Return the [x, y] coordinate for the center point of the cell that contains the specified text.  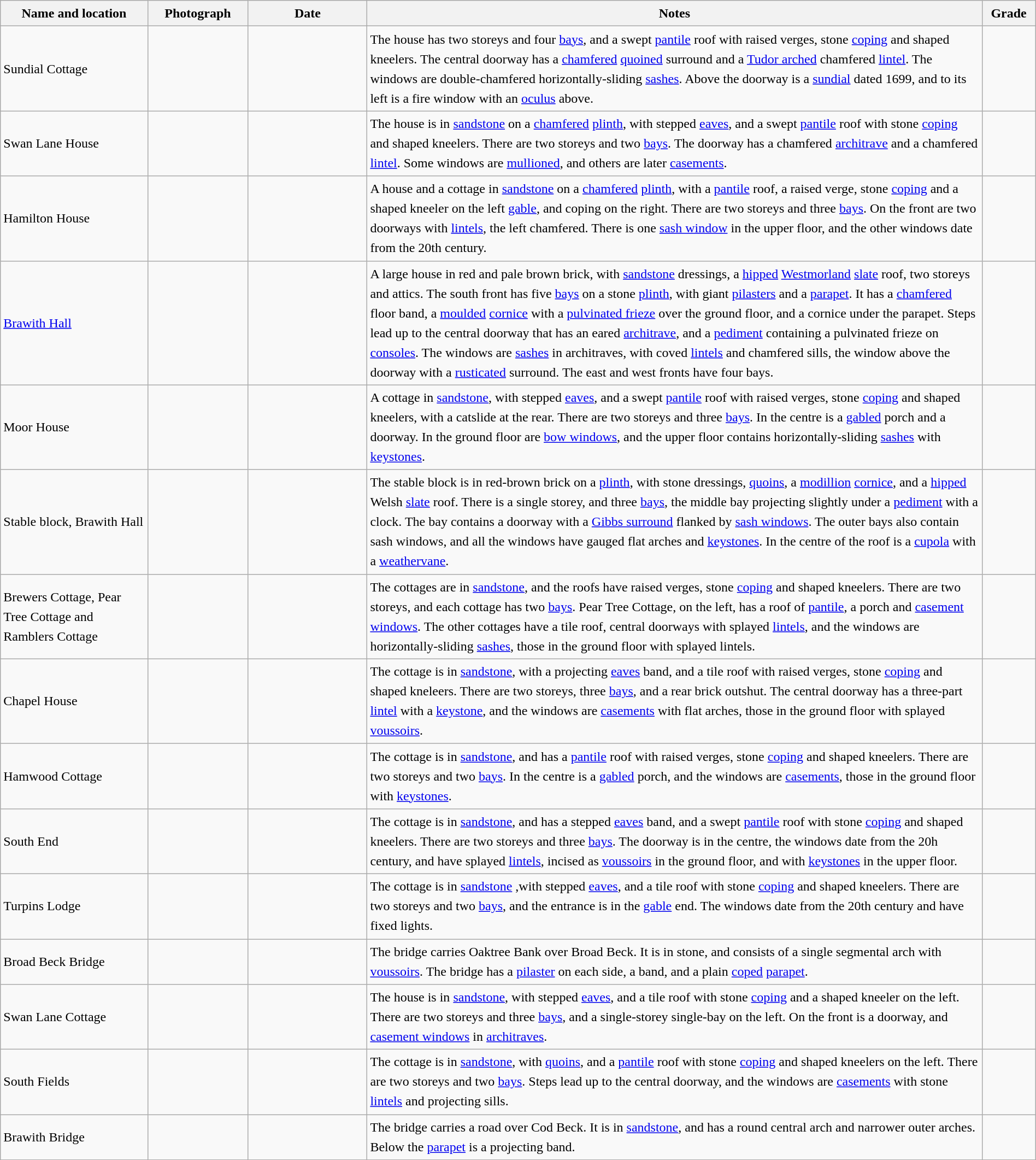
Notes [674, 13]
Brewers Cottage, Pear Tree Cottage and Ramblers Cottage [74, 617]
Hamwood Cottage [74, 776]
Moor House [74, 427]
Brawith Bridge [74, 1137]
Stable block, Brawith Hall [74, 522]
Turpins Lodge [74, 906]
Name and location [74, 13]
Swan Lane House [74, 143]
Date [308, 13]
Photograph [198, 13]
Hamilton House [74, 219]
South End [74, 841]
Sundial Cottage [74, 69]
Brawith Hall [74, 323]
Grade [1009, 13]
Broad Beck Bridge [74, 962]
Chapel House [74, 701]
Swan Lane Cottage [74, 1017]
South Fields [74, 1082]
